Detect which cell encompasses the target text, then output its (x, y) center coordinate. 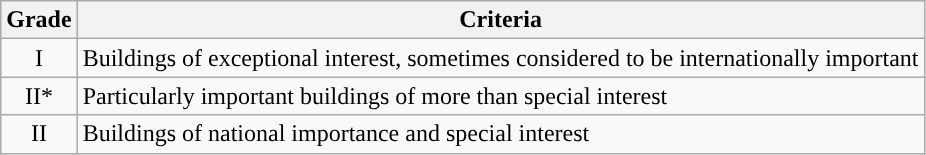
I (39, 58)
Buildings of exceptional interest, sometimes considered to be internationally important (500, 58)
II (39, 134)
Buildings of national importance and special interest (500, 134)
Particularly important buildings of more than special interest (500, 96)
II* (39, 96)
Grade (39, 20)
Criteria (500, 20)
